Locate the cell with the specified text and output its (x, y) center coordinate. 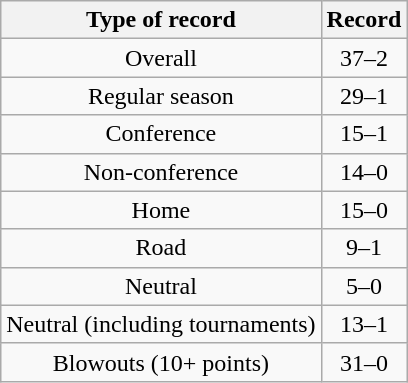
Conference (161, 134)
Blowouts (10+ points) (161, 362)
15–0 (364, 210)
Overall (161, 58)
29–1 (364, 96)
9–1 (364, 248)
5–0 (364, 286)
15–1 (364, 134)
Non-conference (161, 172)
Regular season (161, 96)
13–1 (364, 324)
Neutral (161, 286)
Home (161, 210)
Type of record (161, 20)
Road (161, 248)
Record (364, 20)
31–0 (364, 362)
Neutral (including tournaments) (161, 324)
14–0 (364, 172)
37–2 (364, 58)
